From the cell containing the given text, extract its center point as (X, Y) coordinate. 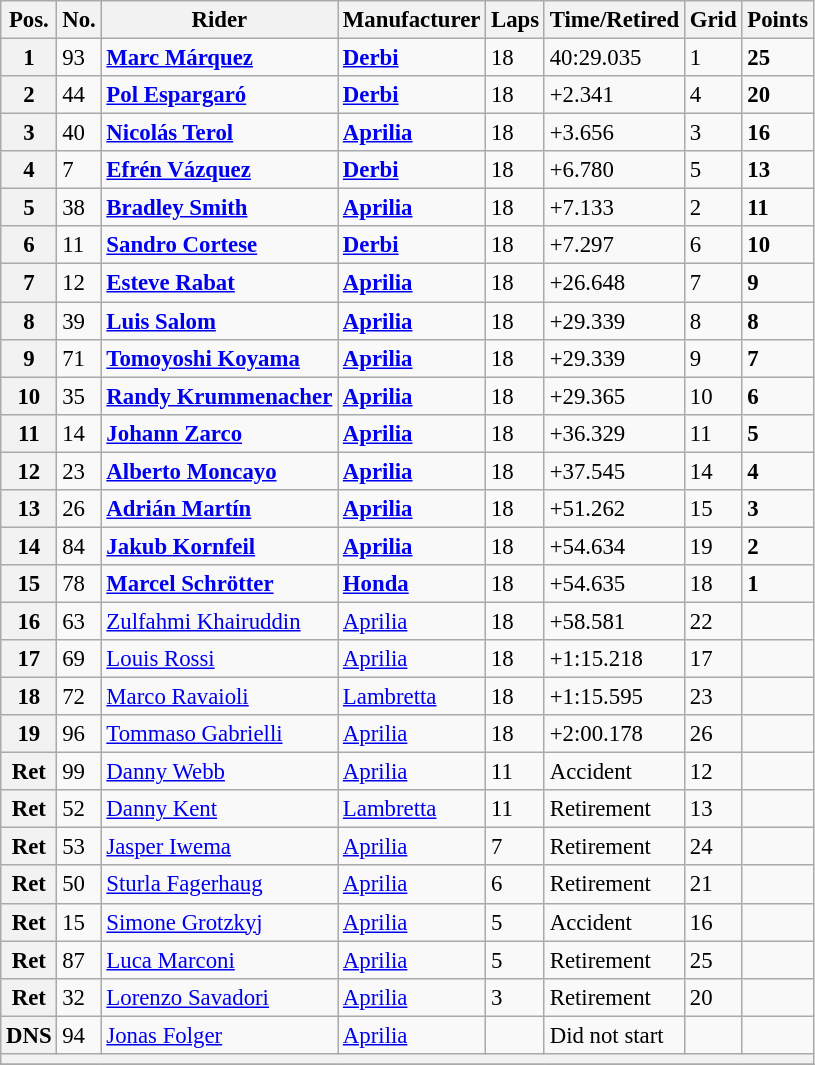
+37.545 (614, 471)
+36.329 (614, 433)
Efrén Vázquez (220, 170)
22 (712, 621)
99 (79, 772)
Jakub Kornfeil (220, 546)
Rider (220, 20)
+1:15.595 (614, 697)
72 (79, 697)
Grid (712, 20)
Time/Retired (614, 20)
32 (79, 997)
+26.648 (614, 283)
Jonas Folger (220, 1035)
69 (79, 659)
63 (79, 621)
39 (79, 321)
Marcel Schrötter (220, 584)
93 (79, 58)
DNS (29, 1035)
Luca Marconi (220, 960)
94 (79, 1035)
44 (79, 95)
Danny Webb (220, 772)
Pol Espargaró (220, 95)
Honda (412, 584)
Sandro Cortese (220, 245)
24 (712, 847)
+51.262 (614, 509)
Zulfahmi Khairuddin (220, 621)
+58.581 (614, 621)
Did not start (614, 1035)
21 (712, 885)
Louis Rossi (220, 659)
+7.133 (614, 208)
Bradley Smith (220, 208)
35 (79, 396)
Lorenzo Savadori (220, 997)
38 (79, 208)
78 (79, 584)
Adrián Martín (220, 509)
+6.780 (614, 170)
Sturla Fagerhaug (220, 885)
Simone Grotzkyj (220, 922)
Manufacturer (412, 20)
+1:15.218 (614, 659)
Danny Kent (220, 809)
+54.634 (614, 546)
Marc Márquez (220, 58)
Randy Krummenacher (220, 396)
No. (79, 20)
Alberto Moncayo (220, 471)
+3.656 (614, 133)
Marco Ravaioli (220, 697)
53 (79, 847)
40:29.035 (614, 58)
71 (79, 358)
Esteve Rabat (220, 283)
Pos. (29, 20)
Laps (516, 20)
+7.297 (614, 245)
Tommaso Gabrielli (220, 734)
+54.635 (614, 584)
+2.341 (614, 95)
40 (79, 133)
84 (79, 546)
+29.365 (614, 396)
Luis Salom (220, 321)
Tomoyoshi Koyama (220, 358)
87 (79, 960)
+2:00.178 (614, 734)
52 (79, 809)
Jasper Iwema (220, 847)
50 (79, 885)
Points (778, 20)
Nicolás Terol (220, 133)
Johann Zarco (220, 433)
96 (79, 734)
